Pinpoint the cell where the given text exists, returning its (X, Y) midpoint coordinate. 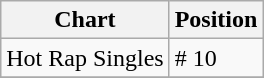
Position (216, 20)
# 10 (216, 58)
Hot Rap Singles (85, 58)
Chart (85, 20)
